For the text-containing cell, return its midpoint in (x, y) coordinate format. 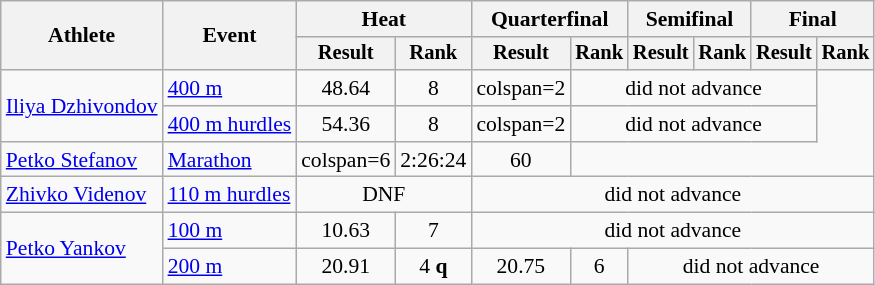
2:26:24 (433, 160)
7 (433, 231)
10.63 (346, 231)
Semifinal (690, 19)
DNF (384, 195)
Petko Yankov (82, 248)
20.91 (346, 267)
100 m (230, 231)
400 m (230, 88)
20.75 (520, 267)
Petko Stefanov (82, 160)
Zhivko Videnov (82, 195)
60 (520, 160)
110 m hurdles (230, 195)
Marathon (230, 160)
400 m hurdles (230, 124)
Heat (384, 19)
Event (230, 36)
200 m (230, 267)
colspan=6 (346, 160)
Iliya Dzhivondov (82, 106)
4 q (433, 267)
Final (812, 19)
6 (599, 267)
Quarterfinal (550, 19)
Athlete (82, 36)
54.36 (346, 124)
48.64 (346, 88)
